Scan for the cell matching the given text and deliver its [X, Y] coordinate at center. 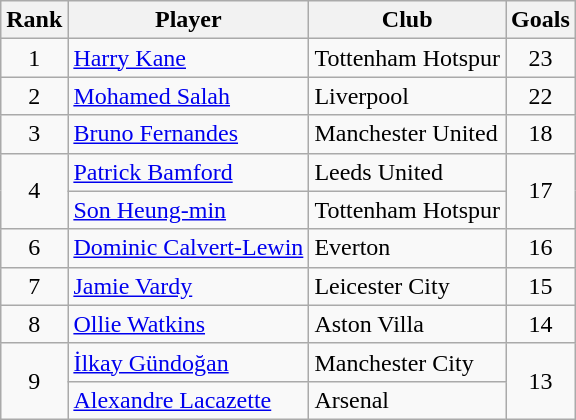
Rank [34, 20]
1 [34, 58]
İlkay Gündoğan [188, 362]
Liverpool [408, 96]
Leeds United [408, 172]
Club [408, 20]
Jamie Vardy [188, 286]
Aston Villa [408, 324]
Dominic Calvert-Lewin [188, 248]
9 [34, 381]
17 [541, 191]
Alexandre Lacazette [188, 400]
7 [34, 286]
Ollie Watkins [188, 324]
23 [541, 58]
Patrick Bamford [188, 172]
Leicester City [408, 286]
Arsenal [408, 400]
8 [34, 324]
Mohamed Salah [188, 96]
Goals [541, 20]
Son Heung-min [188, 210]
Manchester United [408, 134]
4 [34, 191]
Everton [408, 248]
Harry Kane [188, 58]
3 [34, 134]
6 [34, 248]
15 [541, 286]
13 [541, 381]
14 [541, 324]
Manchester City [408, 362]
22 [541, 96]
Bruno Fernandes [188, 134]
18 [541, 134]
16 [541, 248]
Player [188, 20]
2 [34, 96]
